Determine the (X, Y) coordinate at the center of the cell enclosing the given text.  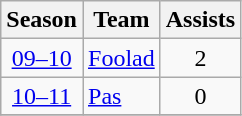
Assists (200, 20)
0 (200, 96)
2 (200, 58)
Pas (121, 96)
Season (42, 20)
09–10 (42, 58)
10–11 (42, 96)
Foolad (121, 58)
Team (121, 20)
